Provide the (X, Y) coordinate of the cell's center where the given text is located.  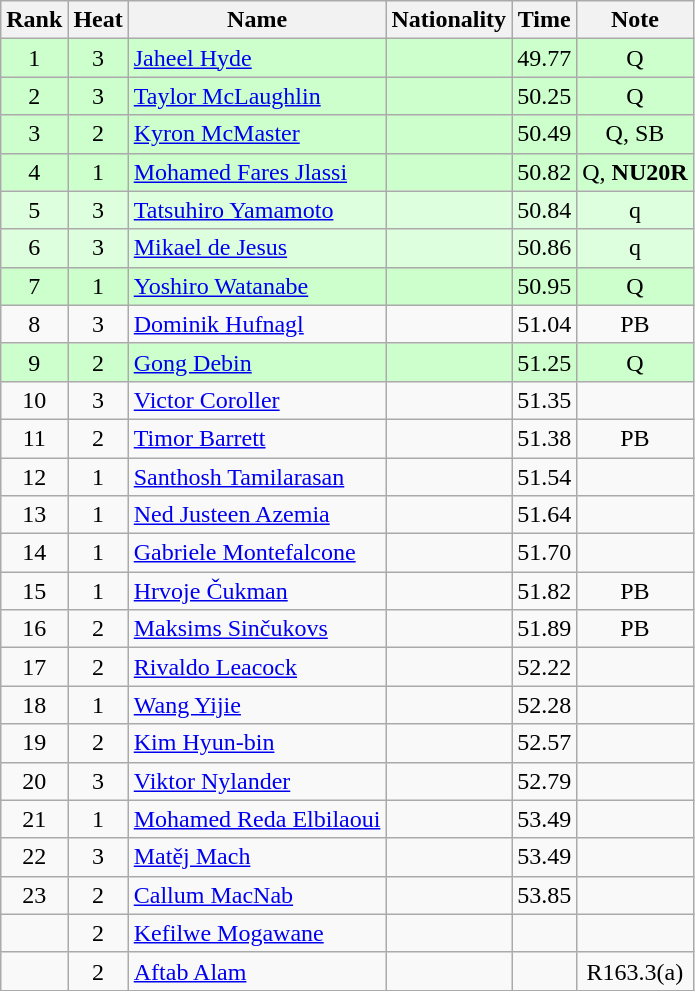
51.70 (544, 553)
50.25 (544, 96)
Mohamed Reda Elbilaoui (257, 819)
Callum MacNab (257, 895)
23 (34, 895)
8 (34, 324)
50.95 (544, 286)
51.64 (544, 515)
51.89 (544, 629)
21 (34, 819)
52.22 (544, 667)
51.25 (544, 362)
51.38 (544, 438)
Nationality (449, 20)
Tatsuhiro Yamamoto (257, 210)
51.35 (544, 400)
14 (34, 553)
52.79 (544, 781)
49.77 (544, 58)
50.84 (544, 210)
Dominik Hufnagl (257, 324)
Q, NU20R (635, 172)
17 (34, 667)
Jaheel Hyde (257, 58)
51.04 (544, 324)
Kim Hyun-bin (257, 743)
Heat (98, 20)
12 (34, 477)
Hrvoje Čukman (257, 591)
Taylor McLaughlin (257, 96)
Santhosh Tamilarasan (257, 477)
Mikael de Jesus (257, 248)
Aftab Alam (257, 971)
7 (34, 286)
11 (34, 438)
Gong Debin (257, 362)
18 (34, 705)
Viktor Nylander (257, 781)
4 (34, 172)
20 (34, 781)
Kefilwe Mogawane (257, 933)
Timor Barrett (257, 438)
13 (34, 515)
51.54 (544, 477)
Name (257, 20)
5 (34, 210)
Gabriele Montefalcone (257, 553)
16 (34, 629)
Ned Justeen Azemia (257, 515)
Rank (34, 20)
50.82 (544, 172)
Matěj Mach (257, 857)
Victor Coroller (257, 400)
Yoshiro Watanabe (257, 286)
15 (34, 591)
6 (34, 248)
Time (544, 20)
Maksims Sinčukovs (257, 629)
Rivaldo Leacock (257, 667)
Kyron McMaster (257, 134)
10 (34, 400)
53.85 (544, 895)
52.57 (544, 743)
Note (635, 20)
52.28 (544, 705)
50.86 (544, 248)
Mohamed Fares Jlassi (257, 172)
22 (34, 857)
R163.3(a) (635, 971)
51.82 (544, 591)
9 (34, 362)
Q, SB (635, 134)
50.49 (544, 134)
19 (34, 743)
Wang Yijie (257, 705)
